Output the (X, Y) coordinate of the center of the cell containing the given text.  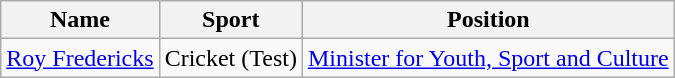
Minister for Youth, Sport and Culture (488, 58)
Name (80, 20)
Cricket (Test) (230, 58)
Position (488, 20)
Sport (230, 20)
Roy Fredericks (80, 58)
